For the text-containing cell, return its midpoint in [x, y] coordinate format. 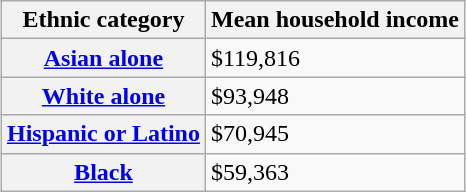
Ethnic category [103, 20]
$70,945 [334, 134]
Mean household income [334, 20]
$119,816 [334, 58]
White alone [103, 96]
$59,363 [334, 172]
Hispanic or Latino [103, 134]
Asian alone [103, 58]
$93,948 [334, 96]
Black [103, 172]
